Pinpoint the cell where the given text exists, returning its [X, Y] midpoint coordinate. 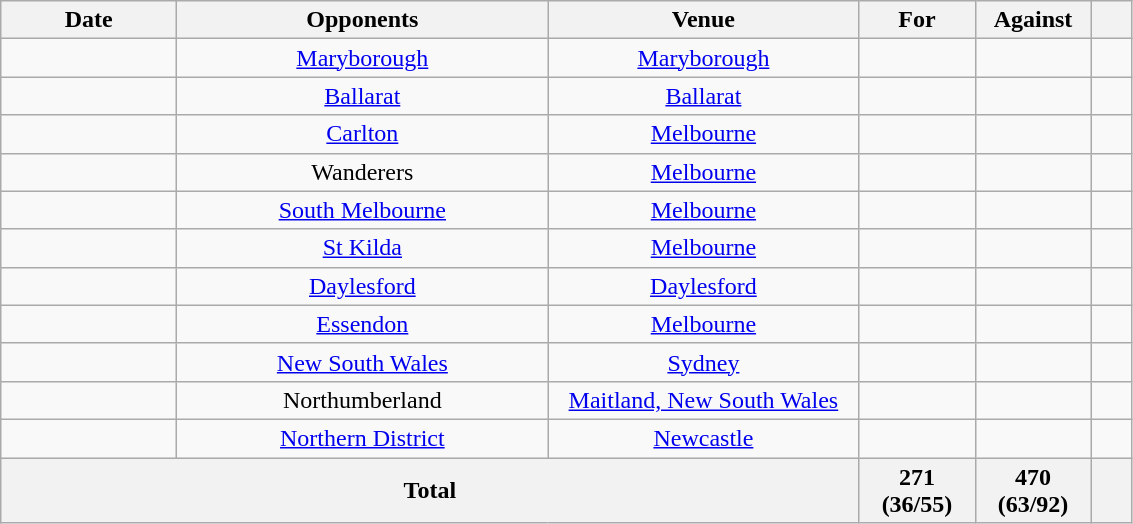
St Kilda [362, 248]
Northumberland [362, 400]
South Melbourne [362, 210]
Carlton [362, 134]
Total [430, 490]
Essendon [362, 324]
Against [1033, 20]
Opponents [362, 20]
Wanderers [362, 172]
Newcastle [704, 438]
New South Wales [362, 362]
271 (36/55) [917, 490]
Venue [704, 20]
470 (63/92) [1033, 490]
Northern District [362, 438]
Maitland, New South Wales [704, 400]
Date [89, 20]
For [917, 20]
Sydney [704, 362]
